Find where the given text appears and provide that cell's center as (X, Y) coordinate. 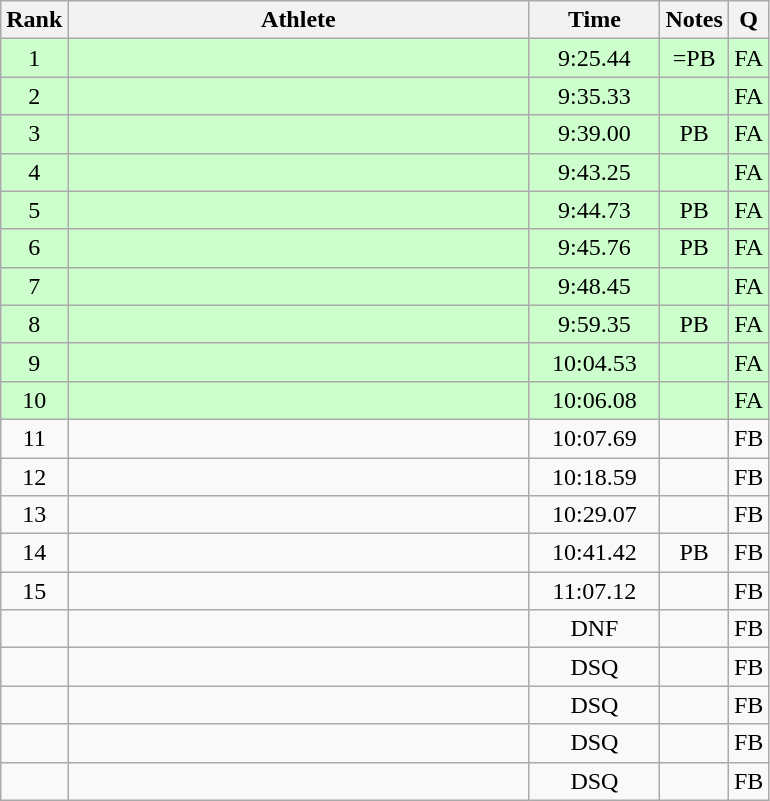
6 (34, 248)
10:29.07 (594, 515)
DNF (594, 629)
Q (748, 20)
10:06.08 (594, 400)
11:07.12 (594, 591)
10:18.59 (594, 477)
3 (34, 134)
9:35.33 (594, 96)
9:44.73 (594, 210)
10:07.69 (594, 438)
4 (34, 172)
2 (34, 96)
9 (34, 362)
1 (34, 58)
10:04.53 (594, 362)
13 (34, 515)
14 (34, 553)
15 (34, 591)
10:41.42 (594, 553)
5 (34, 210)
9:43.25 (594, 172)
8 (34, 324)
9:59.35 (594, 324)
10 (34, 400)
Notes (694, 20)
9:45.76 (594, 248)
7 (34, 286)
Time (594, 20)
9:48.45 (594, 286)
9:25.44 (594, 58)
12 (34, 477)
11 (34, 438)
=PB (694, 58)
Rank (34, 20)
9:39.00 (594, 134)
Athlete (298, 20)
